Output the (x, y) coordinate of the center of the cell containing the given text.  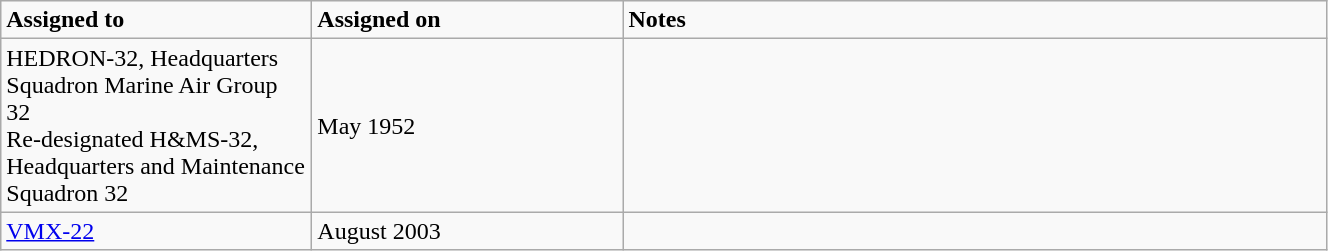
Assigned to (156, 20)
August 2003 (468, 231)
VMX-22 (156, 231)
HEDRON-32, Headquarters Squadron Marine Air Group 32Re-designated H&MS-32, Headquarters and Maintenance Squadron 32 (156, 126)
Notes (975, 20)
May 1952 (468, 126)
Assigned on (468, 20)
